From the cell containing the given text, extract its center point as (X, Y) coordinate. 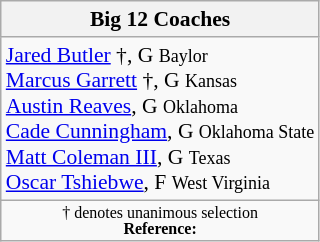
† denotes unanimous selectionReference: (160, 220)
Big 12 Coaches (160, 19)
